Locate the cell with the specified text and output its (X, Y) center coordinate. 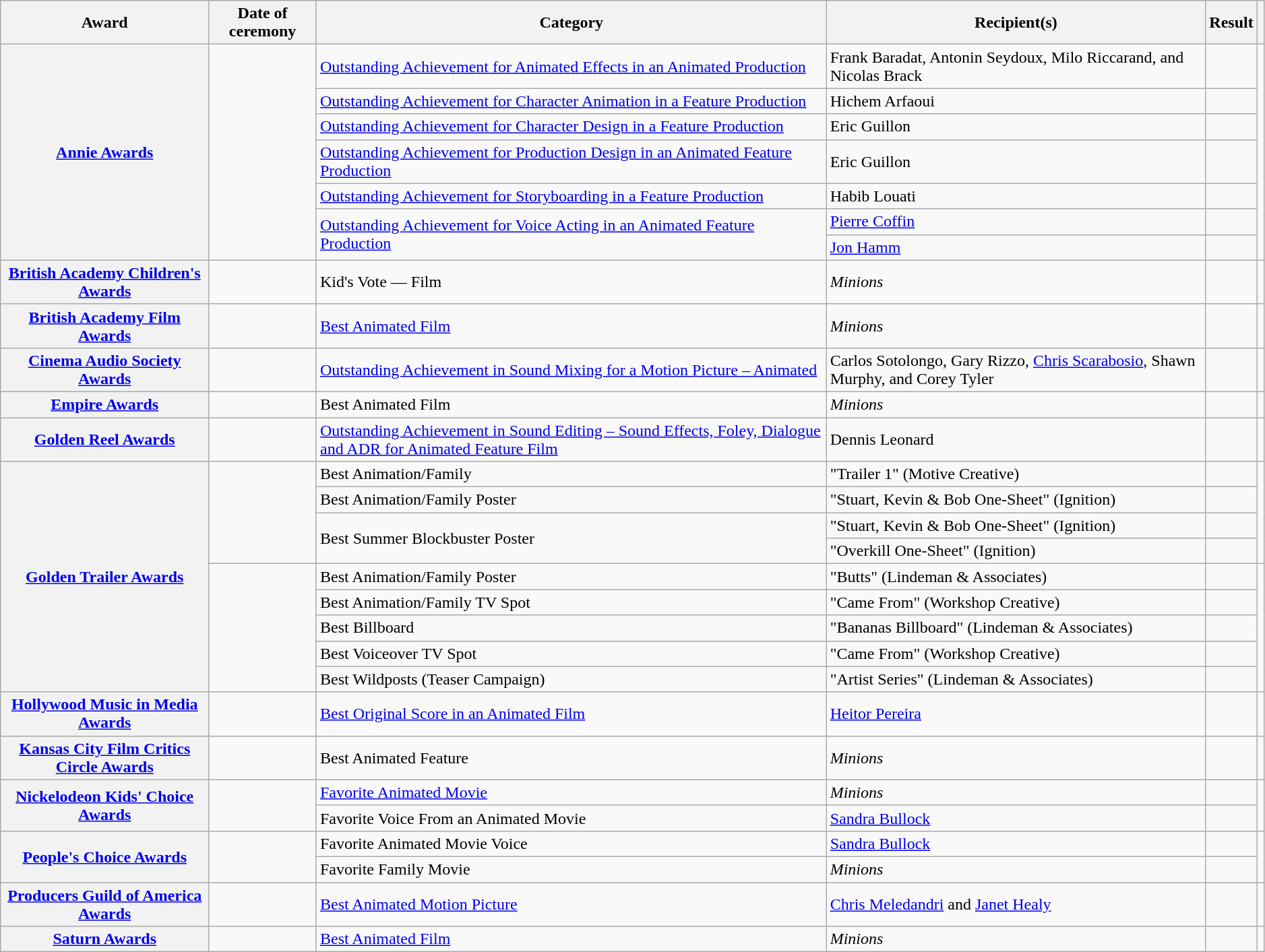
Best Summer Blockbuster Poster (572, 538)
Outstanding Achievement for Animated Effects in an Animated Production (572, 66)
Golden Trailer Awards (105, 577)
Best Wildposts (Teaser Campaign) (572, 679)
Dennis Leonard (1016, 439)
Best Animation/Family (572, 474)
Date of ceremony (263, 23)
Recipient(s) (1016, 23)
Empire Awards (105, 404)
Outstanding Achievement for Production Design in an Animated Feature Production (572, 162)
Chris Meledandri and Janet Healy (1016, 904)
People's Choice Awards (105, 856)
Saturn Awards (105, 939)
Outstanding Achievement for Voice Acting in an Animated Feature Production (572, 234)
Kansas City Film Critics Circle Awards (105, 757)
Result (1231, 23)
Favorite Voice From an Animated Movie (572, 818)
British Academy Children's Awards (105, 282)
Hichem Arfaoui (1016, 101)
Category (572, 23)
Best Animated Feature (572, 757)
Nickelodeon Kids' Choice Awards (105, 805)
Outstanding Achievement in Sound Mixing for a Motion Picture – Animated (572, 369)
Favorite Animated Movie (572, 792)
Cinema Audio Society Awards (105, 369)
Outstanding Achievement in Sound Editing – Sound Effects, Foley, Dialogue and ADR for Animated Feature Film (572, 439)
Hollywood Music in Media Awards (105, 714)
Outstanding Achievement for Storyboarding in a Feature Production (572, 196)
Award (105, 23)
Producers Guild of America Awards (105, 904)
Annie Awards (105, 152)
Favorite Animated Movie Voice (572, 844)
Habib Louati (1016, 196)
Outstanding Achievement for Character Design in a Feature Production (572, 127)
Heitor Pereira (1016, 714)
Best Voiceover TV Spot (572, 654)
Best Billboard (572, 628)
Jon Hamm (1016, 247)
Best Animation/Family TV Spot (572, 602)
Golden Reel Awards (105, 439)
Carlos Sotolongo, Gary Rizzo, Chris Scarabosio, Shawn Murphy, and Corey Tyler (1016, 369)
"Bananas Billboard" (Lindeman & Associates) (1016, 628)
"Trailer 1" (Motive Creative) (1016, 474)
British Academy Film Awards (105, 326)
Best Animated Motion Picture (572, 904)
Best Original Score in an Animated Film (572, 714)
Favorite Family Movie (572, 869)
Kid's Vote — Film (572, 282)
"Artist Series" (Lindeman & Associates) (1016, 679)
Pierre Coffin (1016, 222)
Outstanding Achievement for Character Animation in a Feature Production (572, 101)
Frank Baradat, Antonin Seydoux, Milo Riccarand, and Nicolas Brack (1016, 66)
"Overkill One-Sheet" (Ignition) (1016, 551)
"Butts" (Lindeman & Associates) (1016, 577)
